Provide the [X, Y] coordinate of the cell's center where the given text is located.  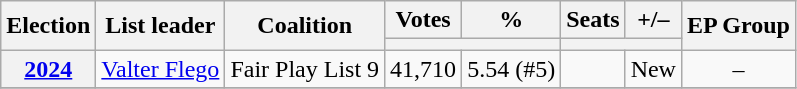
41,710 [424, 69]
New [653, 69]
% [512, 20]
Election [48, 26]
EP Group [738, 26]
Coalition [305, 26]
Fair Play List 9 [305, 69]
Valter Flego [160, 69]
List leader [160, 26]
– [738, 69]
+/– [653, 20]
5.54 (#5) [512, 69]
Votes [424, 20]
Seats [593, 20]
2024 [48, 69]
